Determine the [x, y] coordinate at the center of the cell enclosing the given text.  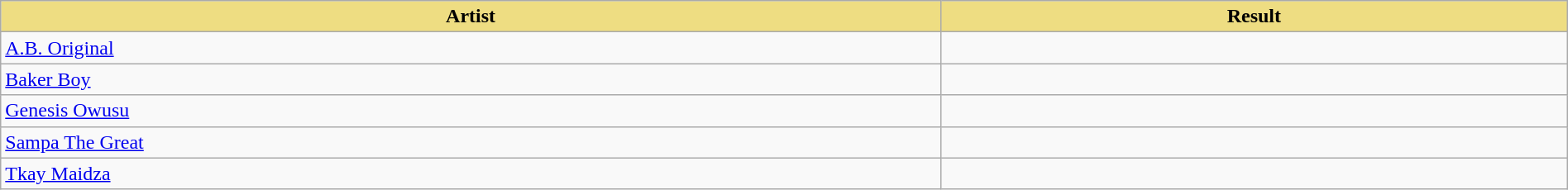
Artist [471, 17]
Baker Boy [471, 79]
Result [1254, 17]
A.B. Original [471, 48]
Tkay Maidza [471, 173]
Sampa The Great [471, 142]
Genesis Owusu [471, 111]
